From the cell containing the given text, extract its center point as [x, y] coordinate. 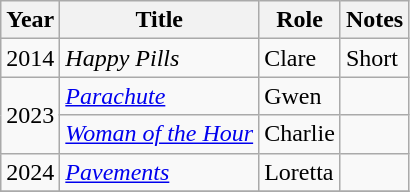
Charlie [300, 134]
Happy Pills [160, 58]
Parachute [160, 96]
Gwen [300, 96]
Pavements [160, 172]
Year [30, 20]
Notes [374, 20]
Loretta [300, 172]
Short [374, 58]
Title [160, 20]
2023 [30, 115]
2024 [30, 172]
Role [300, 20]
2014 [30, 58]
Woman of the Hour [160, 134]
Clare [300, 58]
